Output the [x, y] coordinate of the center of the cell containing the given text.  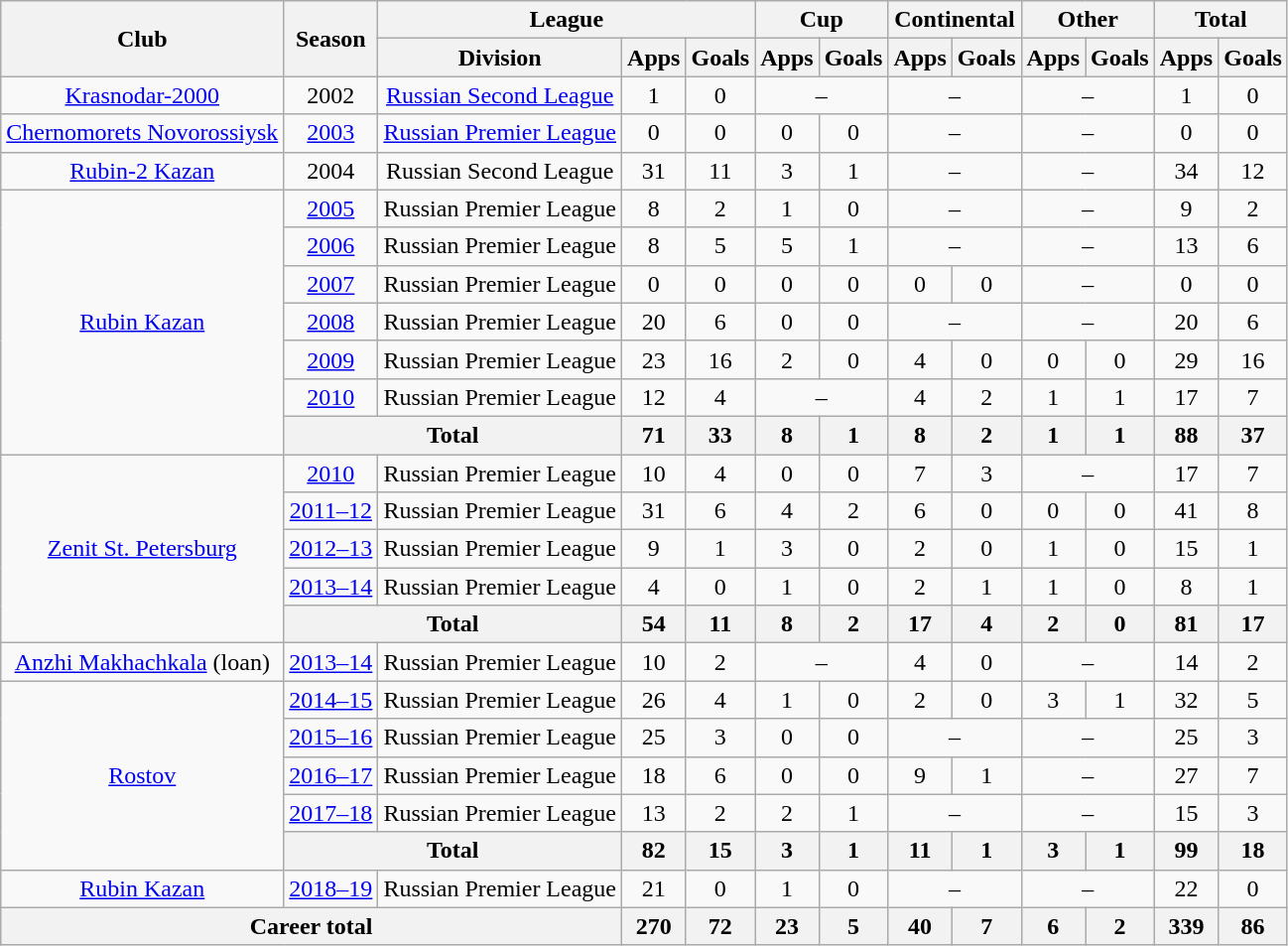
26 [654, 700]
Rostov [143, 775]
Chernomorets Novorossiysk [143, 133]
Zenit St. Petersburg [143, 549]
2015–16 [331, 738]
32 [1186, 700]
41 [1186, 511]
Anzhi Makhachkala (loan) [143, 662]
Cup [822, 20]
2017–18 [331, 813]
2006 [331, 246]
2016–17 [331, 775]
Krasnodar-2000 [143, 95]
Division [500, 58]
81 [1186, 624]
34 [1186, 171]
14 [1186, 662]
2003 [331, 133]
22 [1186, 888]
2009 [331, 359]
71 [654, 435]
72 [720, 926]
82 [654, 851]
2012–13 [331, 549]
Career total [312, 926]
88 [1186, 435]
Other [1088, 20]
2007 [331, 284]
40 [920, 926]
2011–12 [331, 511]
270 [654, 926]
2004 [331, 171]
Season [331, 39]
2008 [331, 322]
Club [143, 39]
54 [654, 624]
2005 [331, 208]
27 [1186, 775]
2018–19 [331, 888]
Continental [955, 20]
99 [1186, 851]
37 [1253, 435]
2002 [331, 95]
21 [654, 888]
2014–15 [331, 700]
League [567, 20]
Rubin-2 Kazan [143, 171]
29 [1186, 359]
33 [720, 435]
86 [1253, 926]
339 [1186, 926]
